For the text-containing cell, return its midpoint in (X, Y) coordinate format. 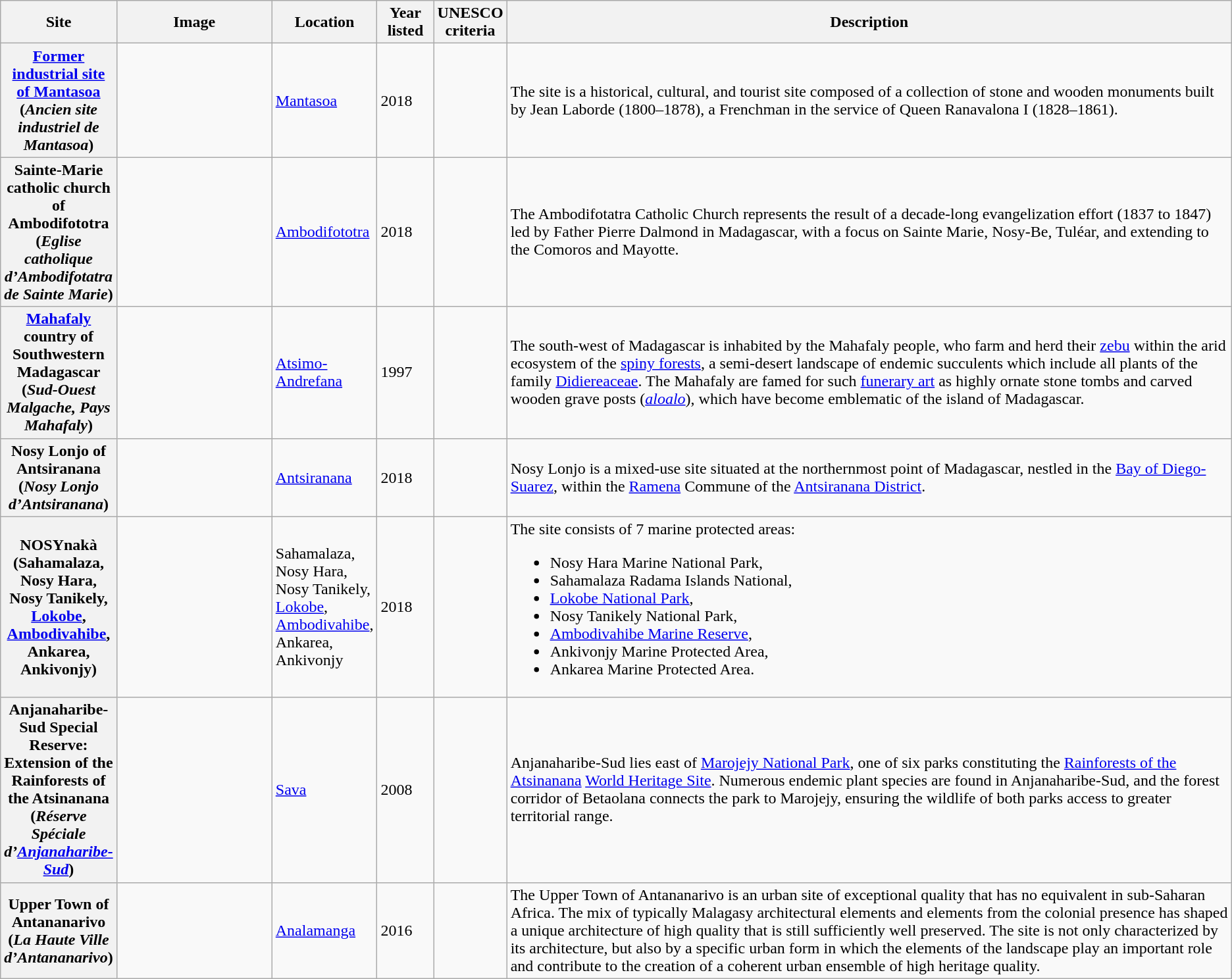
NOSYnakà (Sahamalaza, Nosy Hara, Nosy Tanikely, Lokobe, Ambodivahibe, Ankarea, Ankivonjy) (59, 607)
2016 (405, 930)
Image (194, 22)
Mantasoa (324, 100)
Ambodifototra (324, 232)
Upper Town of Antananarivo (La Haute Ville d’Antananarivo) (59, 930)
Anjanaharibe-Sud Special Reserve: Extension of the Rainforests of the Atsinanana (Réserve Spéciale d’Anjanaharibe-Sud) (59, 790)
Description (869, 22)
Analamanga (324, 930)
Site (59, 22)
Mahafaly country of Southwestern Madagascar (Sud-Ouest Malgache, Pays Mahafaly) (59, 372)
UNESCO criteria (470, 22)
Year listed (405, 22)
Nosy Lonjo of Antsiranana (Nosy Lonjo d’Antsiranana) (59, 478)
Location (324, 22)
Former industrial site of Mantasoa (Ancien site industriel de Mantasoa) (59, 100)
Atsimo-Andrefana (324, 372)
Sahamalaza, Nosy Hara, Nosy Tanikely, Lokobe, Ambodivahibe, Ankarea, Ankivonjy (324, 607)
Sainte-Marie catholic church of Ambodifototra (Eglise catholique d’Ambodifotatra de Sainte Marie) (59, 232)
Antsiranana (324, 478)
1997 (405, 372)
2008 (405, 790)
Sava (324, 790)
